For the text-containing cell, return its midpoint in (x, y) coordinate format. 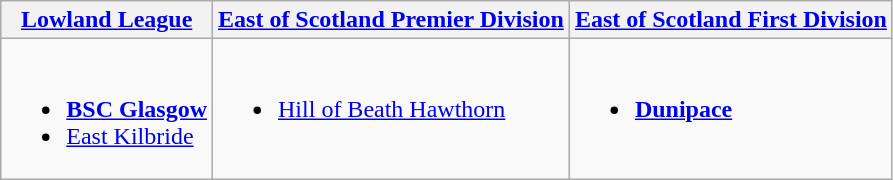
BSC GlasgowEast Kilbride (107, 109)
Hill of Beath Hawthorn (392, 109)
East of Scotland Premier Division (392, 20)
Lowland League (107, 20)
East of Scotland First Division (730, 20)
Dunipace (730, 109)
